Scan for the cell matching the given text and deliver its [x, y] coordinate at center. 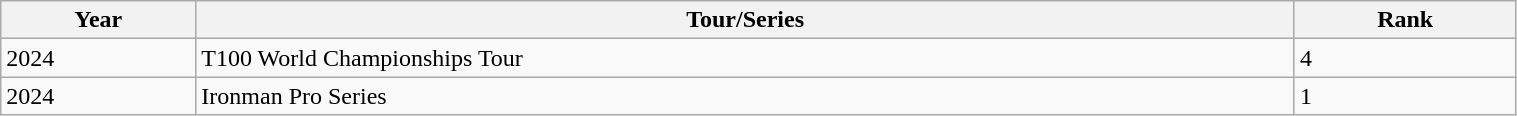
Year [98, 20]
Ironman Pro Series [746, 96]
Tour/Series [746, 20]
4 [1405, 58]
T100 World Championships Tour [746, 58]
Rank [1405, 20]
1 [1405, 96]
